Provide the (X, Y) coordinate of the cell's center where the given text is located.  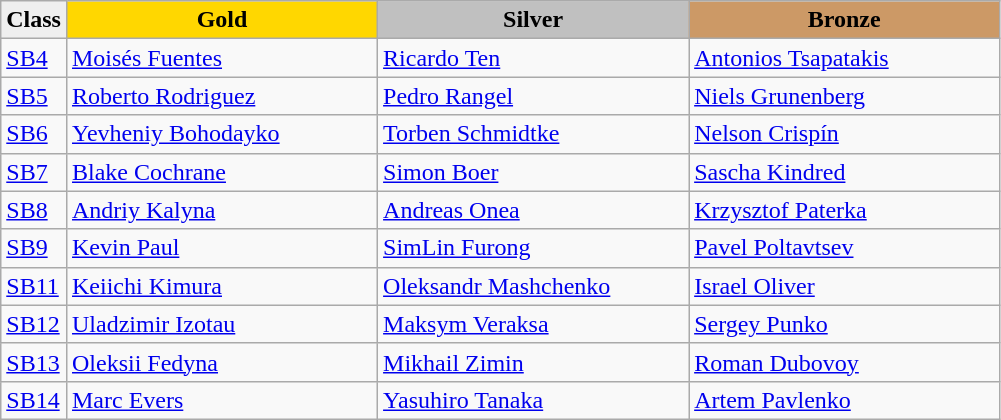
Sascha Kindred (844, 172)
Sergey Punko (844, 324)
SB14 (34, 400)
SB4 (34, 58)
Yasuhiro Tanaka (534, 400)
Silver (534, 20)
Bronze (844, 20)
Pedro Rangel (534, 96)
Artem Pavlenko (844, 400)
Israel Oliver (844, 286)
Andriy Kalyna (222, 210)
SimLin Furong (534, 248)
Ricardo Ten (534, 58)
Pavel Poltavtsev (844, 248)
SB9 (34, 248)
Maksym Veraksa (534, 324)
SB6 (34, 134)
Blake Cochrane (222, 172)
SB7 (34, 172)
Oleksii Fedyna (222, 362)
Roberto Rodriguez (222, 96)
Krzysztof Paterka (844, 210)
Oleksandr Mashchenko (534, 286)
SB13 (34, 362)
SB8 (34, 210)
Kevin Paul (222, 248)
Niels Grunenberg (844, 96)
Class (34, 20)
Roman Dubovoy (844, 362)
Mikhail Zimin (534, 362)
Keiichi Kimura (222, 286)
Antonios Tsapatakis (844, 58)
Simon Boer (534, 172)
Marc Evers (222, 400)
Andreas Onea (534, 210)
Torben Schmidtke (534, 134)
Nelson Crispín (844, 134)
SB5 (34, 96)
Yevheniy Bohodayko (222, 134)
Gold (222, 20)
Moisés Fuentes (222, 58)
SB11 (34, 286)
Uladzimir Izotau (222, 324)
SB12 (34, 324)
